Locate the cell with the specified text and output its (X, Y) center coordinate. 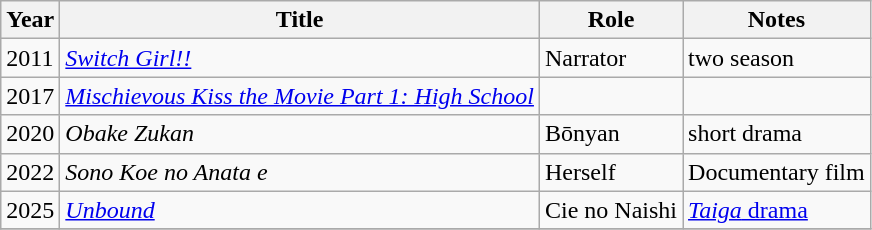
Role (610, 20)
2025 (30, 210)
Taiga drama (777, 210)
Unbound (300, 210)
2022 (30, 172)
Documentary film (777, 172)
Narrator (610, 58)
Notes (777, 20)
Cie no Naishi (610, 210)
Year (30, 20)
Bōnyan (610, 134)
Title (300, 20)
2011 (30, 58)
Obake Zukan (300, 134)
2017 (30, 96)
two season (777, 58)
Sono Koe no Anata e (300, 172)
Mischievous Kiss the Movie Part 1: High School (300, 96)
Switch Girl!! (300, 58)
short drama (777, 134)
Herself (610, 172)
2020 (30, 134)
